Scan for the cell matching the given text and deliver its [x, y] coordinate at center. 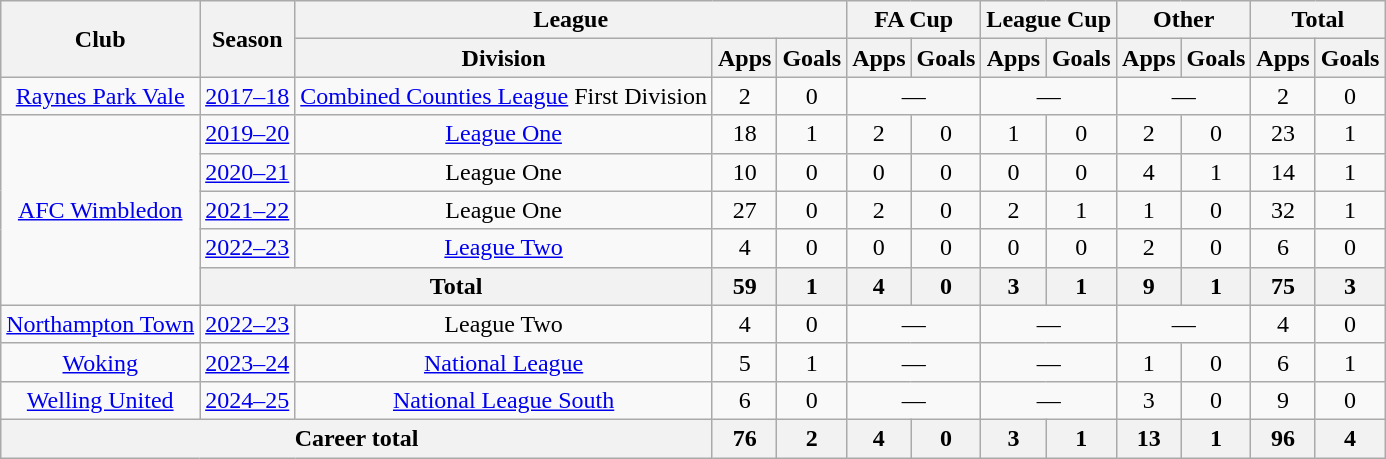
32 [1283, 210]
5 [744, 362]
23 [1283, 134]
Welling United [100, 400]
Combined Counties League First Division [504, 96]
75 [1283, 286]
League [571, 20]
96 [1283, 438]
Division [504, 58]
League Cup [1049, 20]
2023–24 [248, 362]
2019–20 [248, 134]
2021–22 [248, 210]
Woking [100, 362]
14 [1283, 172]
National League [504, 362]
Career total [357, 438]
59 [744, 286]
13 [1149, 438]
10 [744, 172]
27 [744, 210]
Northampton Town [100, 324]
FA Cup [914, 20]
Club [100, 39]
2024–25 [248, 400]
76 [744, 438]
AFC Wimbledon [100, 210]
18 [744, 134]
Season [248, 39]
2020–21 [248, 172]
2017–18 [248, 96]
Other [1184, 20]
National League South [504, 400]
Raynes Park Vale [100, 96]
